For the text-containing cell, return its midpoint in [x, y] coordinate format. 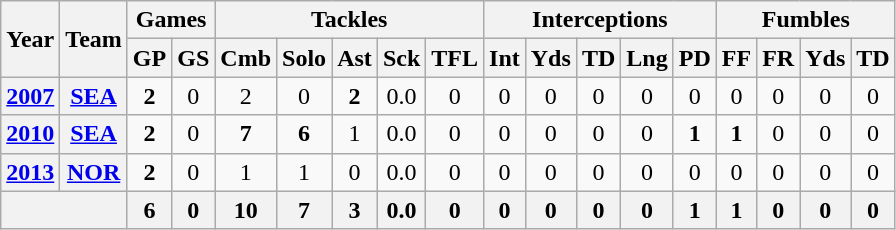
FF [736, 58]
GP [149, 58]
Int [505, 58]
TFL [455, 58]
2010 [30, 134]
Cmb [246, 58]
Fumbles [806, 20]
Year [30, 39]
Team [94, 39]
GS [194, 58]
3 [355, 210]
PD [694, 58]
2013 [30, 172]
Games [170, 20]
Tackles [350, 20]
FR [778, 58]
2007 [30, 96]
Lng [647, 58]
Sck [401, 58]
Ast [355, 58]
NOR [94, 172]
Interceptions [600, 20]
Solo [304, 58]
10 [246, 210]
